For the text-containing cell, return its midpoint in [x, y] coordinate format. 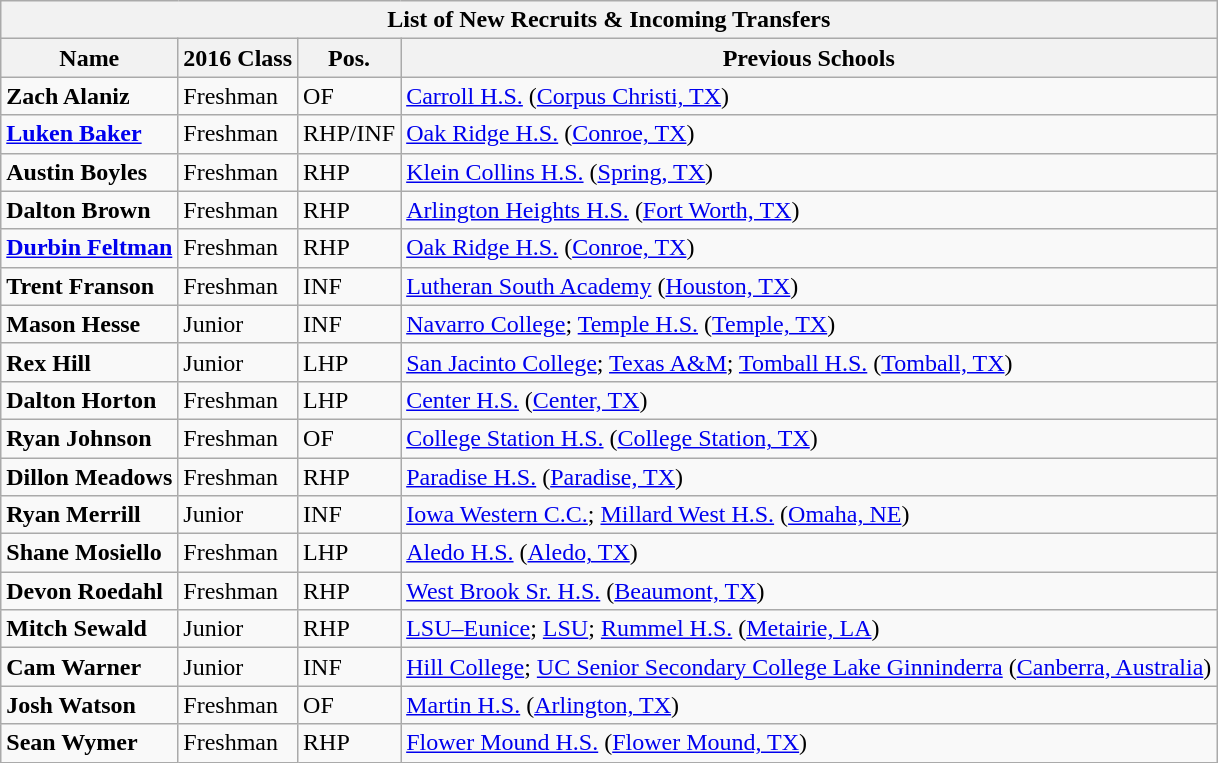
Rex Hill [90, 362]
Ryan Merrill [90, 515]
Lutheran South Academy (Houston, TX) [809, 286]
Mason Hesse [90, 324]
Shane Mosiello [90, 553]
Josh Watson [90, 705]
2016 Class [238, 58]
Sean Wymer [90, 743]
Dalton Horton [90, 400]
Ryan Johnson [90, 438]
Hill College; UC Senior Secondary College Lake Ginninderra (Canberra, Australia) [809, 667]
Luken Baker [90, 134]
Previous Schools [809, 58]
Cam Warner [90, 667]
RHP/INF [350, 134]
List of New Recruits & Incoming Transfers [609, 20]
Center H.S. (Center, TX) [809, 400]
Devon Roedahl [90, 591]
Name [90, 58]
LSU–Eunice; LSU; Rummel H.S. (Metairie, LA) [809, 629]
Martin H.S. (Arlington, TX) [809, 705]
Flower Mound H.S. (Flower Mound, TX) [809, 743]
Carroll H.S. (Corpus Christi, TX) [809, 96]
College Station H.S. (College Station, TX) [809, 438]
Iowa Western C.C.; Millard West H.S. (Omaha, NE) [809, 515]
Pos. [350, 58]
Zach Alaniz [90, 96]
Dillon Meadows [90, 477]
Dalton Brown [90, 210]
West Brook Sr. H.S. (Beaumont, TX) [809, 591]
Arlington Heights H.S. (Fort Worth, TX) [809, 210]
Aledo H.S. (Aledo, TX) [809, 553]
Trent Franson [90, 286]
Mitch Sewald [90, 629]
Paradise H.S. (Paradise, TX) [809, 477]
Austin Boyles [90, 172]
Navarro College; Temple H.S. (Temple, TX) [809, 324]
Klein Collins H.S. (Spring, TX) [809, 172]
Durbin Feltman [90, 248]
San Jacinto College; Texas A&M; Tomball H.S. (Tomball, TX) [809, 362]
